Extract the (x, y) coordinate from the center of the cell holding the provided text.  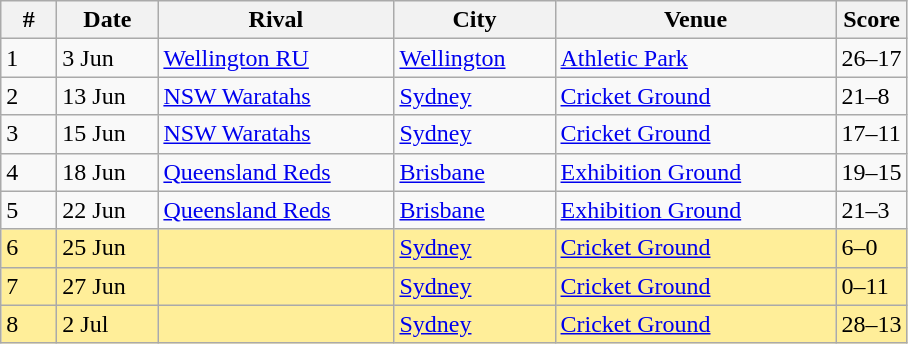
28–13 (872, 324)
5 (29, 210)
8 (29, 324)
0–11 (872, 286)
17–11 (872, 134)
27 Jun (108, 286)
2 Jul (108, 324)
22 Jun (108, 210)
26–17 (872, 58)
Date (108, 20)
18 Jun (108, 172)
3 Jun (108, 58)
# (29, 20)
City (474, 20)
6–0 (872, 248)
Rival (276, 20)
21–3 (872, 210)
21–8 (872, 96)
Wellington (474, 58)
4 (29, 172)
2 (29, 96)
Score (872, 20)
25 Jun (108, 248)
3 (29, 134)
6 (29, 248)
Athletic Park (696, 58)
19–15 (872, 172)
1 (29, 58)
Venue (696, 20)
13 Jun (108, 96)
7 (29, 286)
15 Jun (108, 134)
Wellington RU (276, 58)
